Return (x, y) of the center of cell containing provided text 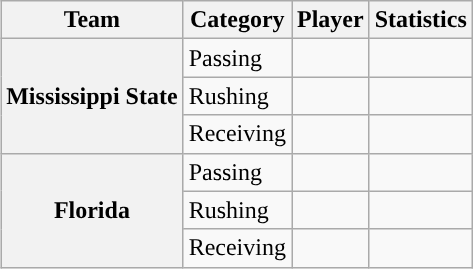
Mississippi State (92, 96)
Category (237, 20)
Player (331, 20)
Team (92, 20)
Florida (92, 210)
Statistics (420, 20)
